Locate the cell with the specified text and output its (x, y) center coordinate. 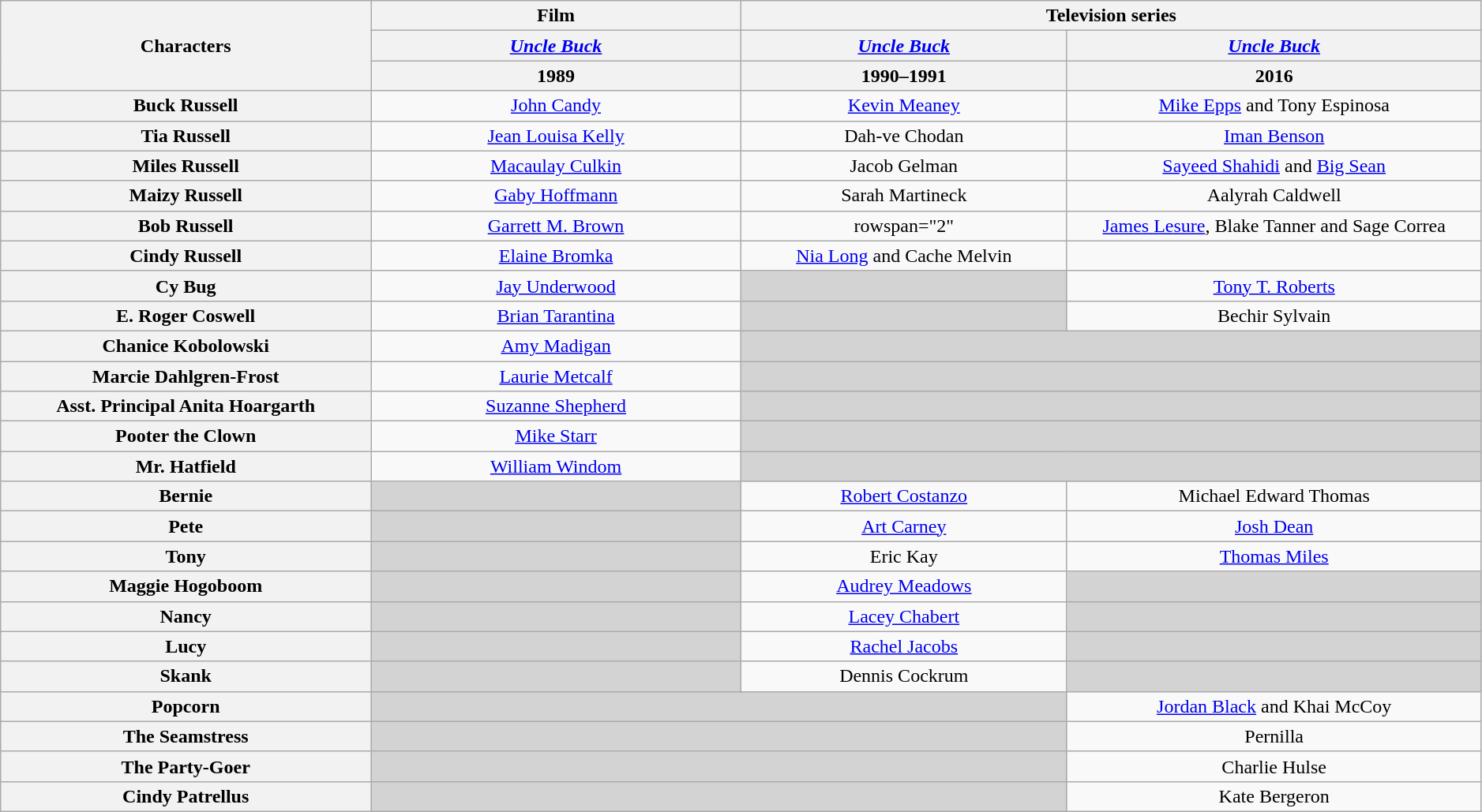
The Party-Goer (186, 766)
Nancy (186, 616)
The Seamstress (186, 736)
Thomas Miles (1274, 556)
Popcorn (186, 706)
Kevin Meaney (903, 106)
1990–1991 (903, 76)
Maggie Hogoboom (186, 586)
Garrett M. Brown (556, 226)
2016 (1274, 76)
Suzanne Shepherd (556, 406)
Iman Benson (1274, 136)
rowspan="2" (903, 226)
Kate Bergeron (1274, 796)
Cy Bug (186, 286)
James Lesure, Blake Tanner and Sage Correa (1274, 226)
William Windom (556, 466)
Jay Underwood (556, 286)
Gaby Hoffmann (556, 196)
Dennis Cockrum (903, 676)
Mr. Hatfield (186, 466)
Pete (186, 526)
Bernie (186, 496)
Pooter the Clown (186, 436)
Film (556, 16)
1989 (556, 76)
Pernilla (1274, 736)
Tony T. Roberts (1274, 286)
Sarah Martineck (903, 196)
Art Carney (903, 526)
Marcie Dahlgren-Frost (186, 376)
Jordan Black and Khai McCoy (1274, 706)
Tony (186, 556)
Jean Louisa Kelly (556, 136)
Brian Tarantina (556, 316)
Macaulay Culkin (556, 166)
E. Roger Coswell (186, 316)
Audrey Meadows (903, 586)
Elaine Bromka (556, 256)
Bechir Sylvain (1274, 316)
Robert Costanzo (903, 496)
Sayeed Shahidi and Big Sean (1274, 166)
Chanice Kobolowski (186, 346)
Charlie Hulse (1274, 766)
Aalyrah Caldwell (1274, 196)
Lacey Chabert (903, 616)
Eric Kay (903, 556)
Laurie Metcalf (556, 376)
Mike Starr (556, 436)
Buck Russell (186, 106)
Michael Edward Thomas (1274, 496)
Jacob Gelman (903, 166)
Mike Epps and Tony Espinosa (1274, 106)
Dah-ve Chodan (903, 136)
Asst. Principal Anita Hoargarth (186, 406)
Maizy Russell (186, 196)
Television series (1111, 16)
Bob Russell (186, 226)
Tia Russell (186, 136)
Miles Russell (186, 166)
Lucy (186, 646)
John Candy (556, 106)
Josh Dean (1274, 526)
Cindy Russell (186, 256)
Amy Madigan (556, 346)
Characters (186, 46)
Skank (186, 676)
Nia Long and Cache Melvin (903, 256)
Cindy Patrellus (186, 796)
Rachel Jacobs (903, 646)
